Extract the (x, y) coordinate from the center of the cell holding the provided text.  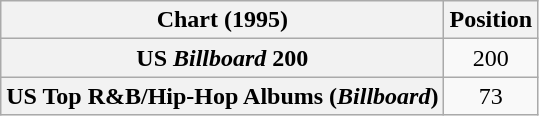
73 (491, 96)
Position (491, 20)
US Billboard 200 (222, 58)
US Top R&B/Hip-Hop Albums (Billboard) (222, 96)
200 (491, 58)
Chart (1995) (222, 20)
